Locate the cell with the specified text and output its (x, y) center coordinate. 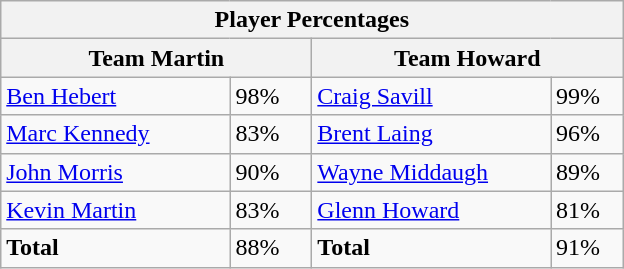
89% (587, 172)
96% (587, 134)
81% (587, 210)
Glenn Howard (432, 210)
Team Martin (156, 58)
98% (271, 96)
Marc Kennedy (116, 134)
90% (271, 172)
Team Howard (468, 58)
Ben Hebert (116, 96)
Craig Savill (432, 96)
Kevin Martin (116, 210)
88% (271, 248)
91% (587, 248)
99% (587, 96)
John Morris (116, 172)
Wayne Middaugh (432, 172)
Player Percentages (312, 20)
Brent Laing (432, 134)
